Return the [X, Y] coordinate for the center point of the cell that contains the specified text.  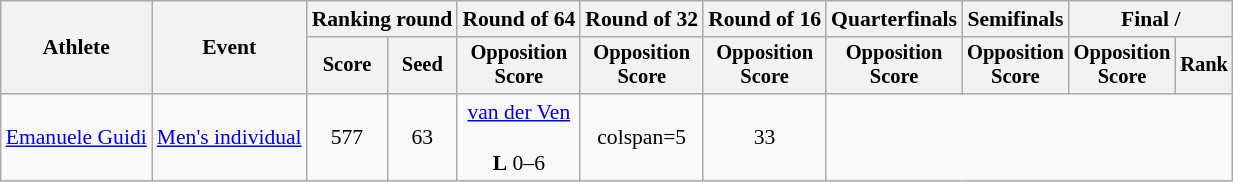
Emanuele Guidi [76, 138]
Ranking round [382, 19]
Seed [422, 66]
33 [764, 138]
Semifinals [1016, 19]
Score [348, 66]
Final / [1151, 19]
colspan=5 [642, 138]
Quarterfinals [894, 19]
Event [230, 48]
Round of 16 [764, 19]
Athlete [76, 48]
Rank [1204, 66]
577 [348, 138]
63 [422, 138]
Round of 64 [518, 19]
Round of 32 [642, 19]
Men's individual [230, 138]
van der VenL 0–6 [518, 138]
